Return the (X, Y) coordinate for the center point of the cell that contains the specified text.  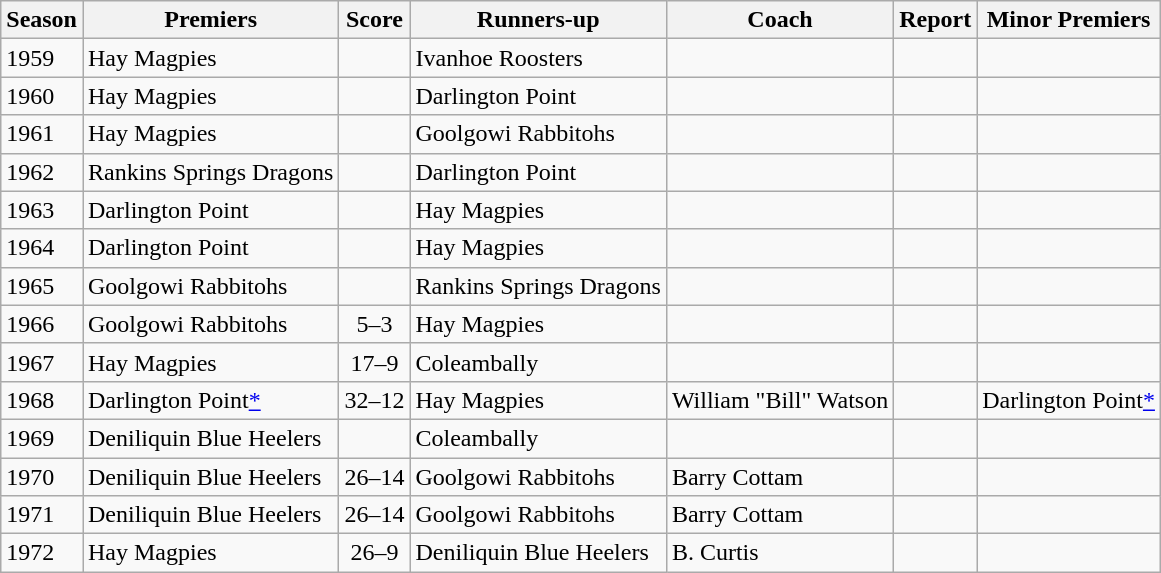
Minor Premiers (1069, 20)
1961 (42, 134)
William "Bill" Watson (780, 400)
1963 (42, 210)
1970 (42, 477)
1965 (42, 286)
1968 (42, 400)
Runners-up (538, 20)
32–12 (374, 400)
1969 (42, 438)
1972 (42, 553)
1960 (42, 96)
Ivanhoe Roosters (538, 58)
26–9 (374, 553)
1971 (42, 515)
Report (936, 20)
1962 (42, 172)
1964 (42, 248)
1959 (42, 58)
B. Curtis (780, 553)
Score (374, 20)
1966 (42, 324)
1967 (42, 362)
17–9 (374, 362)
Premiers (210, 20)
Season (42, 20)
5–3 (374, 324)
Coach (780, 20)
